Return the [x, y] coordinate for the center point of the cell that contains the specified text.  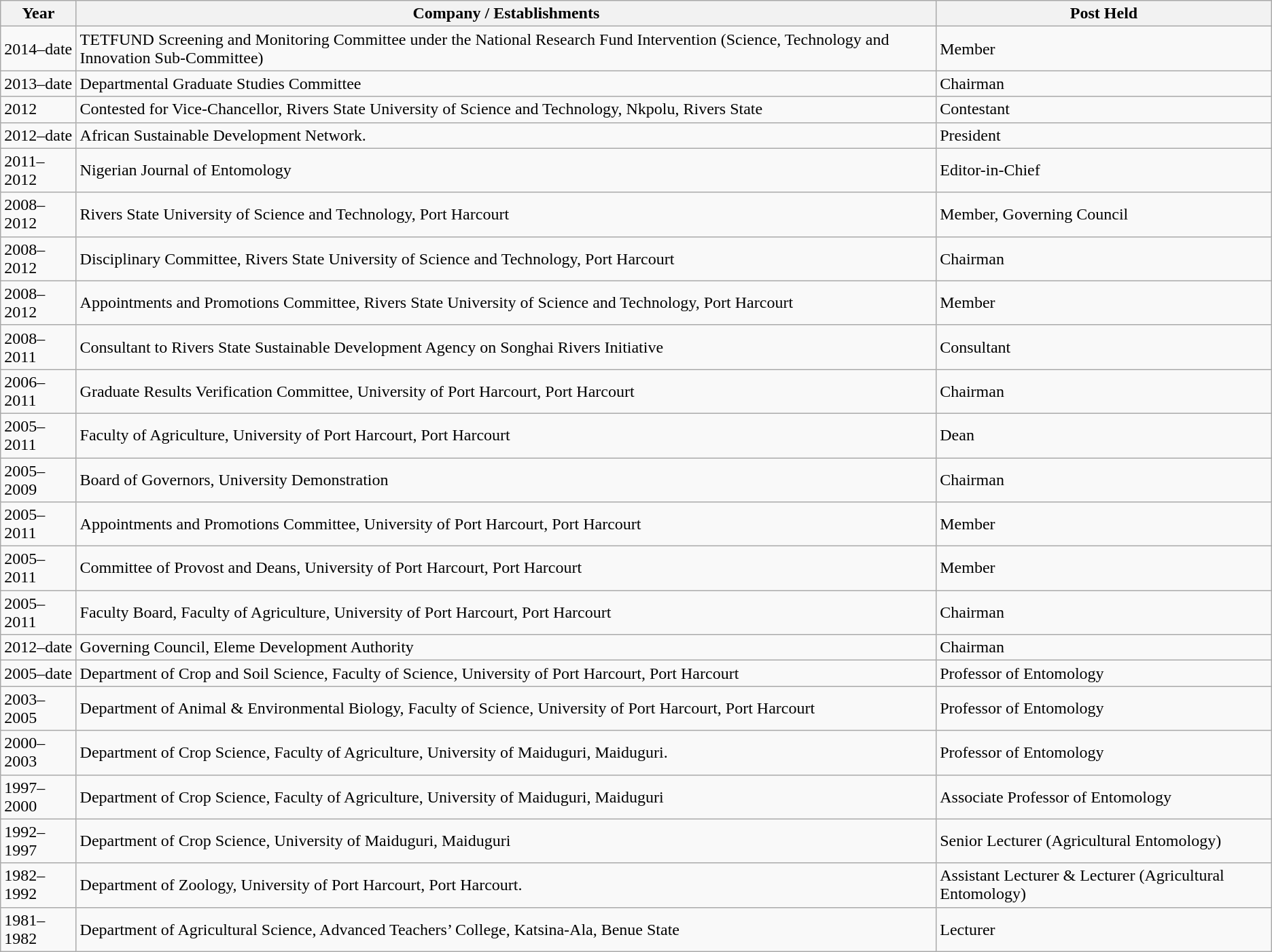
Appointments and Promotions Committee, Rivers State University of Science and Technology, Port Harcourt [506, 303]
Year [38, 14]
2013–date [38, 84]
Nigerian Journal of Entomology [506, 170]
2006–2011 [38, 391]
2014–date [38, 49]
Contestant [1104, 109]
Disciplinary Committee, Rivers State University of Science and Technology, Port Harcourt [506, 258]
Senior Lecturer (Agricultural Entomology) [1104, 841]
Post Held [1104, 14]
2012 [38, 109]
1981–1982 [38, 930]
Consultant to Rivers State Sustainable Development Agency on Songhai Rivers Initiative [506, 347]
1997–2000 [38, 796]
Department of Animal & Environmental Biology, Faculty of Science, University of Port Harcourt, Port Harcourt [506, 708]
Member, Governing Council [1104, 215]
Editor-in-Chief [1104, 170]
Governing Council, Eleme Development Authority [506, 648]
Contested for Vice-Chancellor, Rivers State University of Science and Technology, Nkpolu, Rivers State [506, 109]
Lecturer [1104, 930]
1982–1992 [38, 885]
Dean [1104, 435]
Graduate Results Verification Committee, University of Port Harcourt, Port Harcourt [506, 391]
Departmental Graduate Studies Committee [506, 84]
Assistant Lecturer & Lecturer (Agricultural Entomology) [1104, 885]
Department of Crop Science, Faculty of Agriculture, University of Maiduguri, Maiduguri [506, 796]
2005–2009 [38, 480]
Department of Zoology, University of Port Harcourt, Port Harcourt. [506, 885]
1992–1997 [38, 841]
Department of Agricultural Science, Advanced Teachers’ College, Katsina-Ala, Benue State [506, 930]
Rivers State University of Science and Technology, Port Harcourt [506, 215]
President [1104, 135]
Department of Crop Science, Faculty of Agriculture, University of Maiduguri, Maiduguri. [506, 753]
2003–2005 [38, 708]
Department of Crop and Soil Science, Faculty of Science, University of Port Harcourt, Port Harcourt [506, 673]
Faculty Board, Faculty of Agriculture, University of Port Harcourt, Port Harcourt [506, 613]
Board of Governors, University Demonstration [506, 480]
Committee of Provost and Deans, University of Port Harcourt, Port Harcourt [506, 568]
Department of Crop Science, University of Maiduguri, Maiduguri [506, 841]
2008–2011 [38, 347]
African Sustainable Development Network. [506, 135]
Appointments and Promotions Committee, University of Port Harcourt, Port Harcourt [506, 525]
2011–2012 [38, 170]
2005–date [38, 673]
TETFUND Screening and Monitoring Committee under the National Research Fund Intervention (Science, Technology and Innovation Sub-Committee) [506, 49]
2000–2003 [38, 753]
Faculty of Agriculture, University of Port Harcourt, Port Harcourt [506, 435]
Associate Professor of Entomology [1104, 796]
Company / Establishments [506, 14]
Consultant [1104, 347]
